Search for the cell housing the specified text and yield its (X, Y) center coordinate. 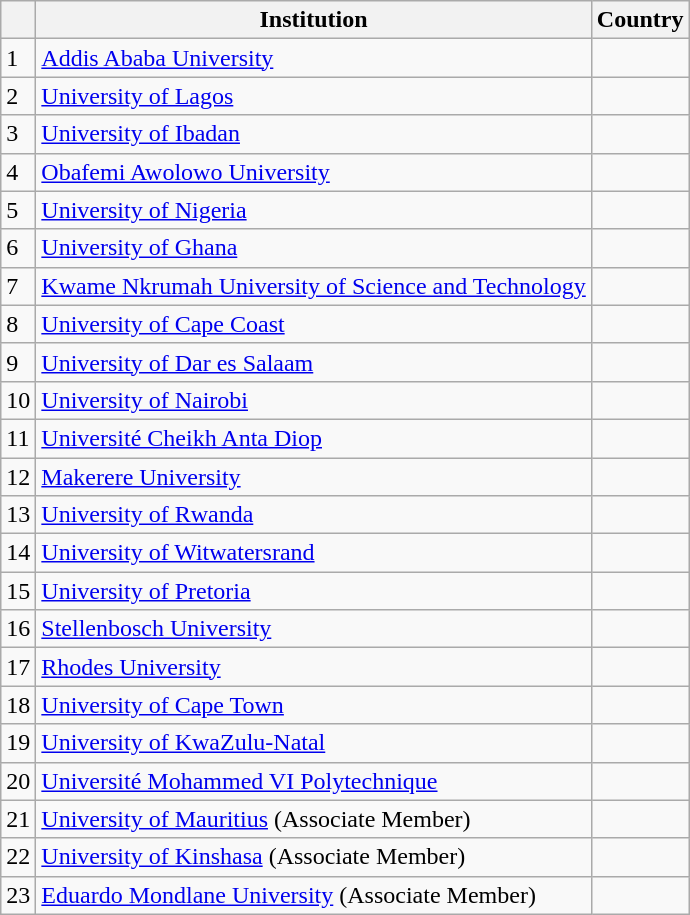
Institution (314, 20)
Stellenbosch University (314, 629)
10 (18, 400)
Université Cheikh Anta Diop (314, 438)
Obafemi Awolowo University (314, 172)
1 (18, 58)
21 (18, 819)
16 (18, 629)
8 (18, 324)
Kwame Nkrumah University of Science and Technology (314, 286)
University of Nigeria (314, 210)
University of Rwanda (314, 515)
19 (18, 743)
12 (18, 477)
23 (18, 895)
University of Cape Town (314, 705)
5 (18, 210)
University of Nairobi (314, 400)
University of Mauritius (Associate Member) (314, 819)
22 (18, 857)
Rhodes University (314, 667)
Eduardo Mondlane University (Associate Member) (314, 895)
Université Mohammed VI Polytechnique (314, 781)
University of Witwatersrand (314, 553)
20 (18, 781)
13 (18, 515)
University of Cape Coast (314, 324)
15 (18, 591)
3 (18, 134)
6 (18, 248)
University of Kinshasa (Associate Member) (314, 857)
University of KwaZulu-Natal (314, 743)
Country (640, 20)
11 (18, 438)
18 (18, 705)
University of Ibadan (314, 134)
17 (18, 667)
Makerere University (314, 477)
14 (18, 553)
Addis Ababa University (314, 58)
University of Lagos (314, 96)
9 (18, 362)
7 (18, 286)
University of Ghana (314, 248)
University of Pretoria (314, 591)
2 (18, 96)
University of Dar es Salaam (314, 362)
4 (18, 172)
